Determine the [x, y] coordinate at the center of the cell enclosing the given text.  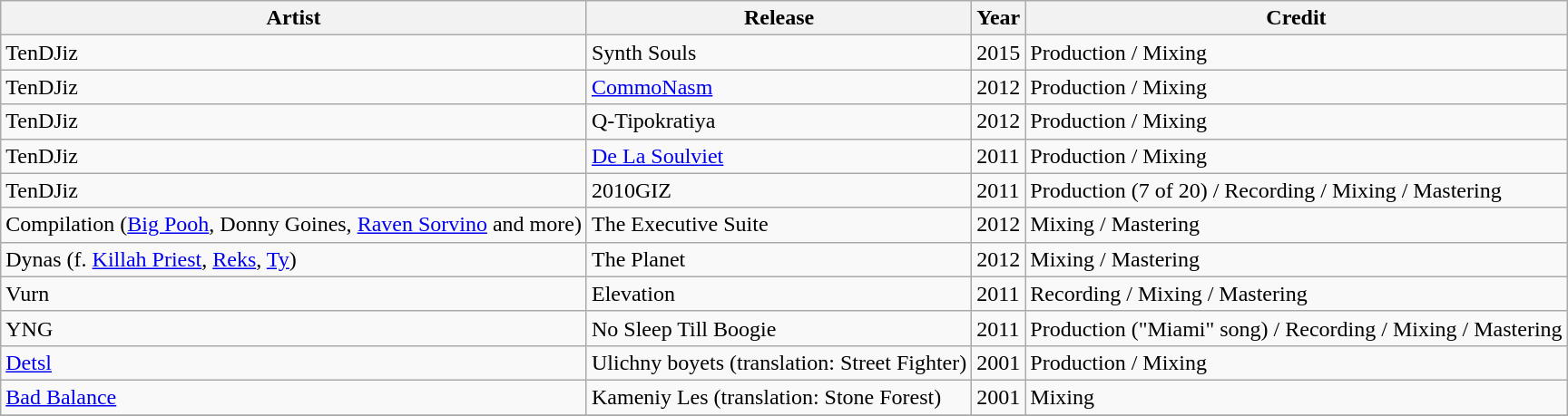
Synth Souls [779, 53]
YNG [294, 328]
Artist [294, 18]
Release [779, 18]
Bad Balance [294, 397]
Detsl [294, 363]
Kameniy Les (translation: Stone Forest) [779, 397]
Vurn [294, 294]
Year [998, 18]
CommoNasm [779, 87]
The Planet [779, 259]
Recording / Mixing / Mastering [1296, 294]
Mixing [1296, 397]
Compilation (Big Pooh, Donny Goines, Raven Sorvino and more) [294, 225]
The Executive Suite [779, 225]
2010GIZ [779, 190]
Credit [1296, 18]
Q-Tipokratiya [779, 121]
Dynas (f. Killah Priest, Reks, Ty) [294, 259]
De La Soulviet [779, 156]
Production (7 of 20) / Recording / Mixing / Mastering [1296, 190]
2015 [998, 53]
Elevation [779, 294]
No Sleep Till Boogie [779, 328]
Ulichny boyets (translation: Street Fighter) [779, 363]
Production ("Miami" song) / Recording / Mixing / Mastering [1296, 328]
